Return (X, Y) of the center of cell containing provided text 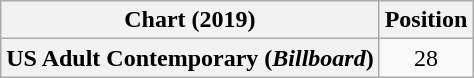
Chart (2019) (190, 20)
Position (426, 20)
28 (426, 58)
US Adult Contemporary (Billboard) (190, 58)
